Search for the cell housing the specified text and yield its [x, y] center coordinate. 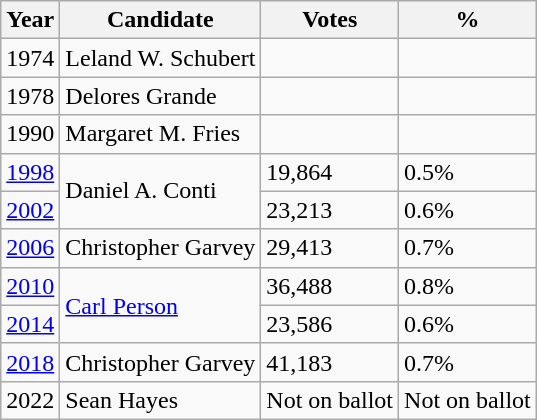
Daniel A. Conti [160, 191]
Carl Person [160, 305]
2006 [30, 248]
23,586 [330, 324]
Votes [330, 20]
19,864 [330, 172]
41,183 [330, 362]
0.8% [468, 286]
2002 [30, 210]
0.5% [468, 172]
36,488 [330, 286]
1974 [30, 58]
29,413 [330, 248]
2010 [30, 286]
Year [30, 20]
23,213 [330, 210]
Delores Grande [160, 96]
Margaret M. Fries [160, 134]
1990 [30, 134]
Sean Hayes [160, 400]
2022 [30, 400]
% [468, 20]
2014 [30, 324]
1998 [30, 172]
1978 [30, 96]
2018 [30, 362]
Candidate [160, 20]
Leland W. Schubert [160, 58]
